Find where the given text appears and provide that cell's center as (X, Y) coordinate. 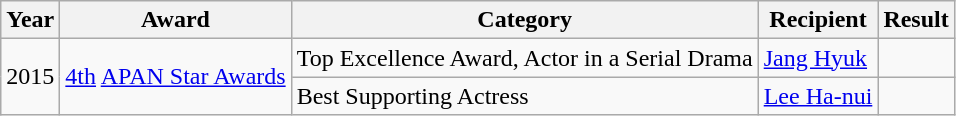
4th APAN Star Awards (176, 77)
Result (916, 20)
Category (524, 20)
Recipient (818, 20)
Best Supporting Actress (524, 96)
Jang Hyuk (818, 58)
Top Excellence Award, Actor in a Serial Drama (524, 58)
Lee Ha-nui (818, 96)
Year (30, 20)
2015 (30, 77)
Award (176, 20)
